Scan for the cell matching the given text and deliver its (x, y) coordinate at center. 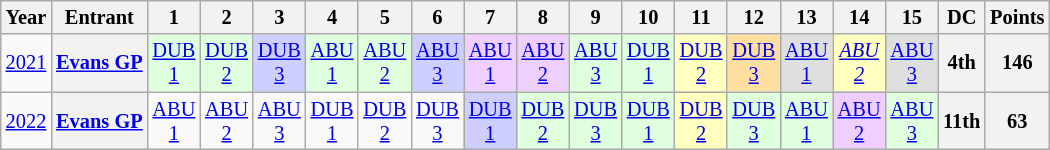
Year (26, 17)
11 (702, 17)
4th (962, 63)
10 (648, 17)
Entrant (99, 17)
12 (754, 17)
15 (912, 17)
Points (1017, 17)
7 (490, 17)
8 (544, 17)
14 (860, 17)
6 (438, 17)
2 (226, 17)
5 (384, 17)
13 (806, 17)
2022 (26, 121)
63 (1017, 121)
DC (962, 17)
9 (596, 17)
2021 (26, 63)
1 (174, 17)
11th (962, 121)
146 (1017, 63)
3 (280, 17)
4 (332, 17)
